From the cell containing the given text, extract its center point as [X, Y] coordinate. 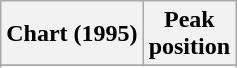
Peakposition [189, 34]
Chart (1995) [72, 34]
